Locate the cell with the specified text and output its [X, Y] center coordinate. 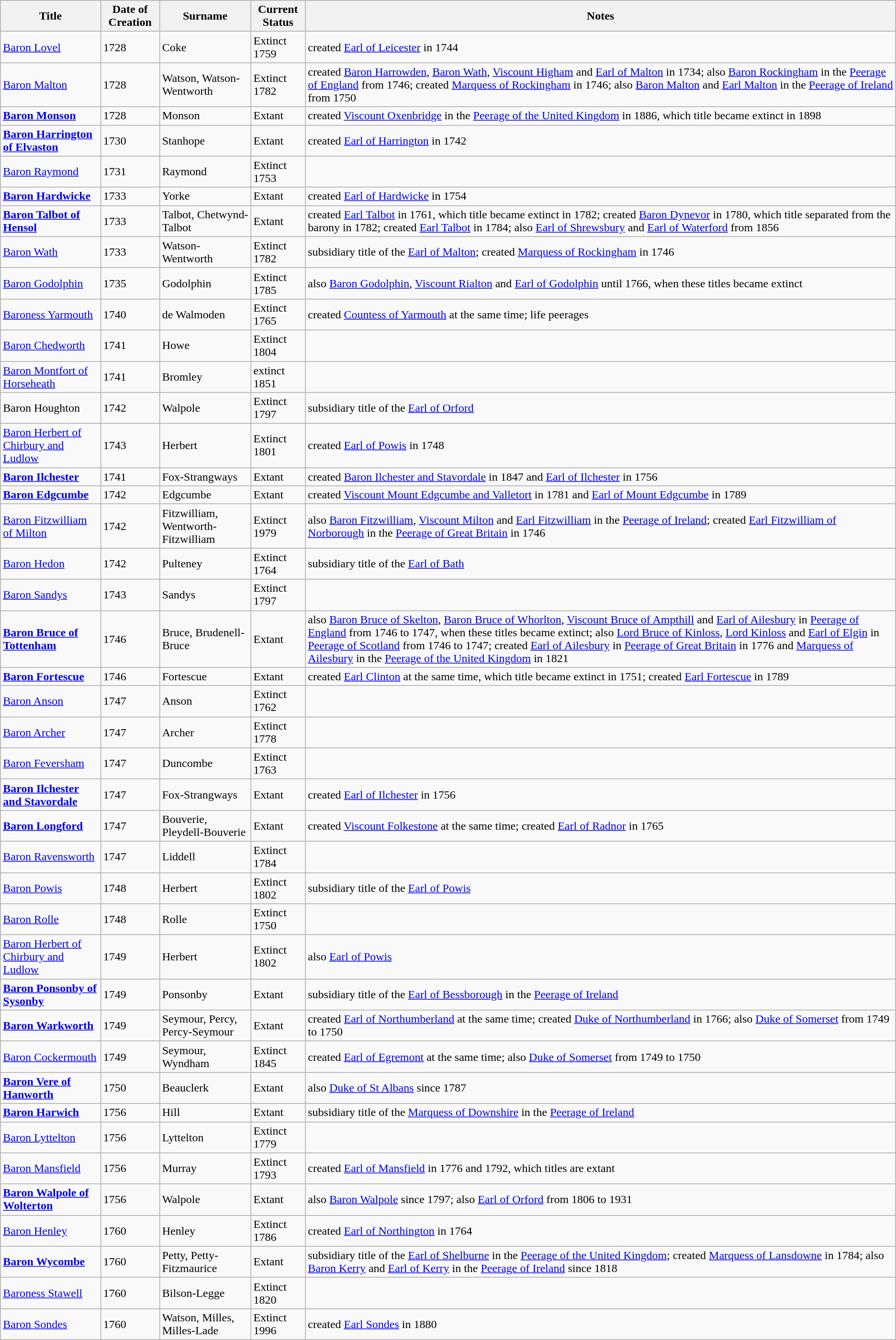
1750 [130, 1088]
Seymour, Percy, Percy-Seymour [205, 1025]
also Duke of St Albans since 1787 [601, 1088]
Title [51, 16]
Baron Warkworth [51, 1025]
Baron Ponsonby of Sysonby [51, 995]
Baron Fitzwilliam of Milton [51, 526]
Baron Bruce of Tottenham [51, 639]
Seymour, Wyndham [205, 1057]
Fitzwilliam, Wentworth-Fitzwilliam [205, 526]
Rolle [205, 919]
Baron Wath [51, 252]
Extinct 1801 [278, 446]
Baron Hedon [51, 564]
also Baron Walpole since 1797; also Earl of Orford from 1806 to 1931 [601, 1200]
extinct 1851 [278, 376]
Notes [601, 16]
1735 [130, 283]
Baron Mansfield [51, 1168]
Extinct 1979 [278, 526]
Baron Sondes [51, 1324]
Extinct 1750 [278, 919]
Extinct 1786 [278, 1230]
1740 [130, 314]
created Earl of Egremont at the same time; also Duke of Somerset from 1749 to 1750 [601, 1057]
Archer [205, 732]
Extinct 1753 [278, 171]
Baron Rolle [51, 919]
Extinct 1845 [278, 1057]
Watson, Watson-Wentworth [205, 85]
Baron Monson [51, 116]
subsidiary title of the Marquess of Downshire in the Peerage of Ireland [601, 1113]
created Countess of Yarmouth at the same time; life peerages [601, 314]
Bromley [205, 376]
Ponsonby [205, 995]
Raymond [205, 171]
Baron Fortescue [51, 676]
Baron Wycombe [51, 1262]
created Earl of Harrington in 1742 [601, 141]
Baron Godolphin [51, 283]
Extinct 1764 [278, 564]
de Walmoden [205, 314]
Baron Talbot of Hensol [51, 221]
1730 [130, 141]
Anson [205, 701]
Extinct 1778 [278, 732]
Baroness Stawell [51, 1293]
Baron Raymond [51, 171]
also Earl of Powis [601, 957]
Baron Ravensworth [51, 857]
subsidiary title of the Earl of Bath [601, 564]
created Earl of Mansfield in 1776 and 1792, which titles are extant [601, 1168]
created Baron Ilchester and Stavordale in 1847 and Earl of Ilchester in 1756 [601, 477]
Current Status [278, 16]
Baron Chedworth [51, 346]
Hill [205, 1113]
Yorke [205, 196]
Baron Longford [51, 825]
Baron Lovel [51, 47]
Duncombe [205, 763]
Lyttelton [205, 1137]
Extinct 1779 [278, 1137]
Coke [205, 47]
Talbot, Chetwynd-Talbot [205, 221]
Baron Montfort of Horseheath [51, 376]
Baron Houghton [51, 408]
Watson, Milles, Milles-Lade [205, 1324]
Baron Vere of Hanworth [51, 1088]
Monson [205, 116]
Edgcumbe [205, 495]
Baron Ilchester and Stavordale [51, 795]
Baron Edgcumbe [51, 495]
created Earl of Northumberland at the same time; created Duke of Northumberland in 1766; also Duke of Somerset from 1749 to 1750 [601, 1025]
Baron Ilchester [51, 477]
Sandys [205, 595]
Baron Cockermouth [51, 1057]
Murray [205, 1168]
subsidiary title of the Earl of Orford [601, 408]
Extinct 1785 [278, 283]
subsidiary title of the Earl of Bessborough in the Peerage of Ireland [601, 995]
Surname [205, 16]
Pulteney [205, 564]
Baroness Yarmouth [51, 314]
Baron Henley [51, 1230]
created Viscount Folkestone at the same time; created Earl of Radnor in 1765 [601, 825]
subsidiary title of the Earl of Malton; created Marquess of Rockingham in 1746 [601, 252]
Bilson-Legge [205, 1293]
created Earl Sondes in 1880 [601, 1324]
Extinct 1784 [278, 857]
Baron Walpole of Wolterton [51, 1200]
created Earl Clinton at the same time, which title became extinct in 1751; created Earl Fortescue in 1789 [601, 676]
Baron Lyttelton [51, 1137]
Petty, Petty-Fitzmaurice [205, 1262]
created Viscount Oxenbridge in the Peerage of the United Kingdom in 1886, which title became extinct in 1898 [601, 116]
Watson-Wentworth [205, 252]
1731 [130, 171]
Extinct 1759 [278, 47]
created Earl of Leicester in 1744 [601, 47]
Baron Archer [51, 732]
Baron Malton [51, 85]
Howe [205, 346]
Henley [205, 1230]
Baron Powis [51, 888]
Extinct 1765 [278, 314]
created Earl of Ilchester in 1756 [601, 795]
Baron Harrington of Elvaston [51, 141]
Date of Creation [130, 16]
Bouverie, Pleydell-Bouverie [205, 825]
also Baron Godolphin, Viscount Rialton and Earl of Godolphin until 1766, when these titles became extinct [601, 283]
Extinct 1820 [278, 1293]
subsidiary title of the Earl of Powis [601, 888]
Baron Anson [51, 701]
created Earl of Hardwicke in 1754 [601, 196]
Beauclerk [205, 1088]
Extinct 1793 [278, 1168]
Baron Feversham [51, 763]
Extinct 1996 [278, 1324]
created Earl of Powis in 1748 [601, 446]
Godolphin [205, 283]
created Viscount Mount Edgcumbe and Valletort in 1781 and Earl of Mount Edgcumbe in 1789 [601, 495]
Extinct 1762 [278, 701]
Liddell [205, 857]
Baron Harwich [51, 1113]
Extinct 1763 [278, 763]
created Earl of Northington in 1764 [601, 1230]
Baron Hardwicke [51, 196]
Fortescue [205, 676]
Stanhope [205, 141]
Baron Sandys [51, 595]
Bruce, Brudenell-Bruce [205, 639]
Extinct 1804 [278, 346]
